Return the (x, y) coordinate for the center point of the cell that contains the specified text.  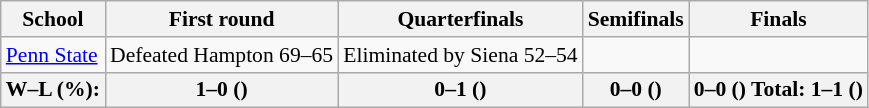
0–1 () (460, 90)
School (53, 19)
Finals (778, 19)
Penn State (53, 55)
0–0 () Total: 1–1 () (778, 90)
Semifinals (636, 19)
1–0 () (222, 90)
W–L (%): (53, 90)
0–0 () (636, 90)
Eliminated by Siena 52–54 (460, 55)
First round (222, 19)
Quarterfinals (460, 19)
Defeated Hampton 69–65 (222, 55)
